From the cell containing the given text, extract its center point as [X, Y] coordinate. 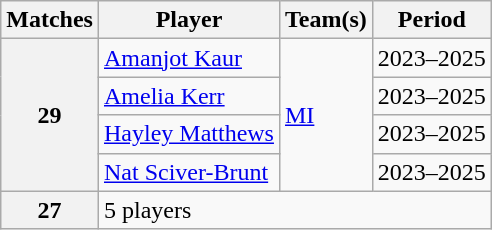
MI [326, 115]
29 [50, 115]
27 [50, 210]
Team(s) [326, 20]
Hayley Matthews [188, 134]
Matches [50, 20]
Amanjot Kaur [188, 58]
Nat Sciver-Brunt [188, 172]
5 players [294, 210]
Player [188, 20]
Amelia Kerr [188, 96]
Period [432, 20]
